From the cell containing the given text, extract its center point as [x, y] coordinate. 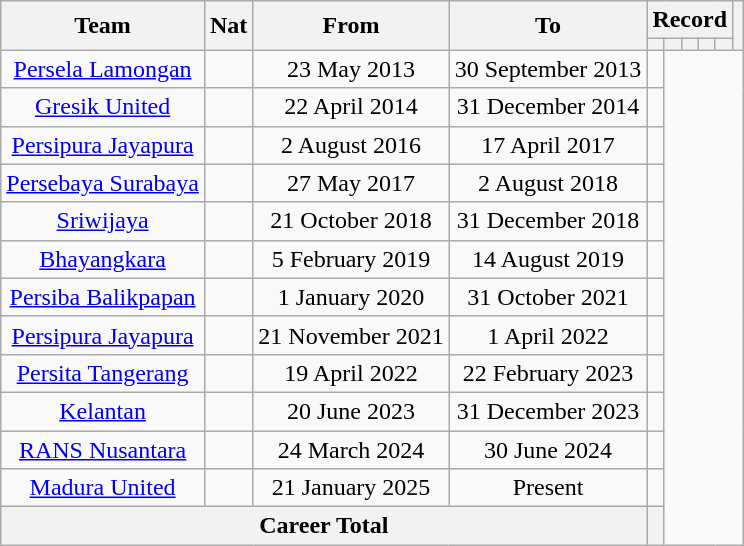
Sriwijaya [103, 221]
Bhayangkara [103, 259]
21 November 2021 [351, 335]
Persebaya Surabaya [103, 183]
30 September 2013 [548, 69]
To [548, 26]
30 June 2024 [548, 449]
Nat [228, 26]
RANS Nusantara [103, 449]
24 March 2024 [351, 449]
5 February 2019 [351, 259]
22 April 2014 [351, 107]
Persita Tangerang [103, 373]
1 April 2022 [548, 335]
Team [103, 26]
Career Total [324, 526]
Gresik United [103, 107]
2 August 2016 [351, 145]
14 August 2019 [548, 259]
Kelantan [103, 411]
17 April 2017 [548, 145]
21 October 2018 [351, 221]
Persiba Balikpapan [103, 297]
31 December 2023 [548, 411]
27 May 2017 [351, 183]
From [351, 26]
31 December 2018 [548, 221]
23 May 2013 [351, 69]
22 February 2023 [548, 373]
Madura United [103, 488]
Persela Lamongan [103, 69]
20 June 2023 [351, 411]
Present [548, 488]
1 January 2020 [351, 297]
2 August 2018 [548, 183]
Record [690, 20]
21 January 2025 [351, 488]
31 December 2014 [548, 107]
31 October 2021 [548, 297]
19 April 2022 [351, 373]
